Scan for the cell matching the given text and deliver its [X, Y] coordinate at center. 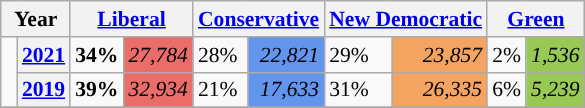
6% [506, 90]
2021 [44, 55]
28% [220, 55]
22,821 [286, 55]
17,633 [286, 90]
29% [358, 55]
2% [506, 55]
27,784 [158, 55]
Green [536, 19]
Conservative [258, 19]
34% [96, 55]
21% [220, 90]
32,934 [158, 90]
26,335 [440, 90]
1,536 [556, 55]
New Democratic [406, 19]
5,239 [556, 90]
31% [358, 90]
23,857 [440, 55]
39% [96, 90]
2019 [44, 90]
Year [36, 19]
Liberal [132, 19]
